Determine the [X, Y] coordinate at the center of the cell enclosing the given text.  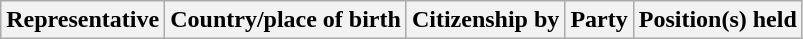
Citizenship by [485, 20]
Representative [83, 20]
Party [599, 20]
Position(s) held [718, 20]
Country/place of birth [286, 20]
